From the cell containing the given text, extract its center point as (X, Y) coordinate. 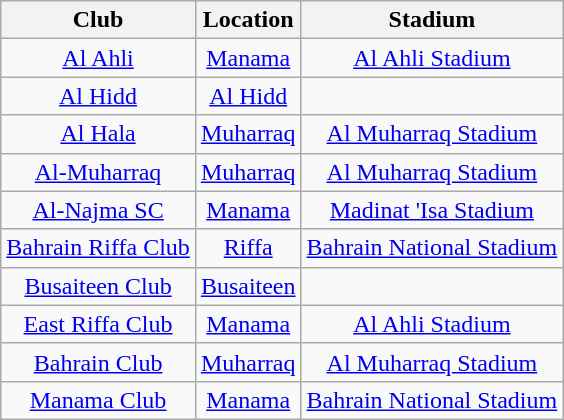
Busaiteen Club (98, 286)
Bahrain Club (98, 362)
Stadium (432, 20)
Al Hala (98, 134)
Club (98, 20)
East Riffa Club (98, 324)
Al Ahli (98, 58)
Busaiteen (248, 286)
Al-Najma SC (98, 210)
Al-Muharraq (98, 172)
Location (248, 20)
Riffa (248, 248)
Manama Club (98, 400)
Madinat 'Isa Stadium (432, 210)
Bahrain Riffa Club (98, 248)
